Search for the cell housing the specified text and yield its [x, y] center coordinate. 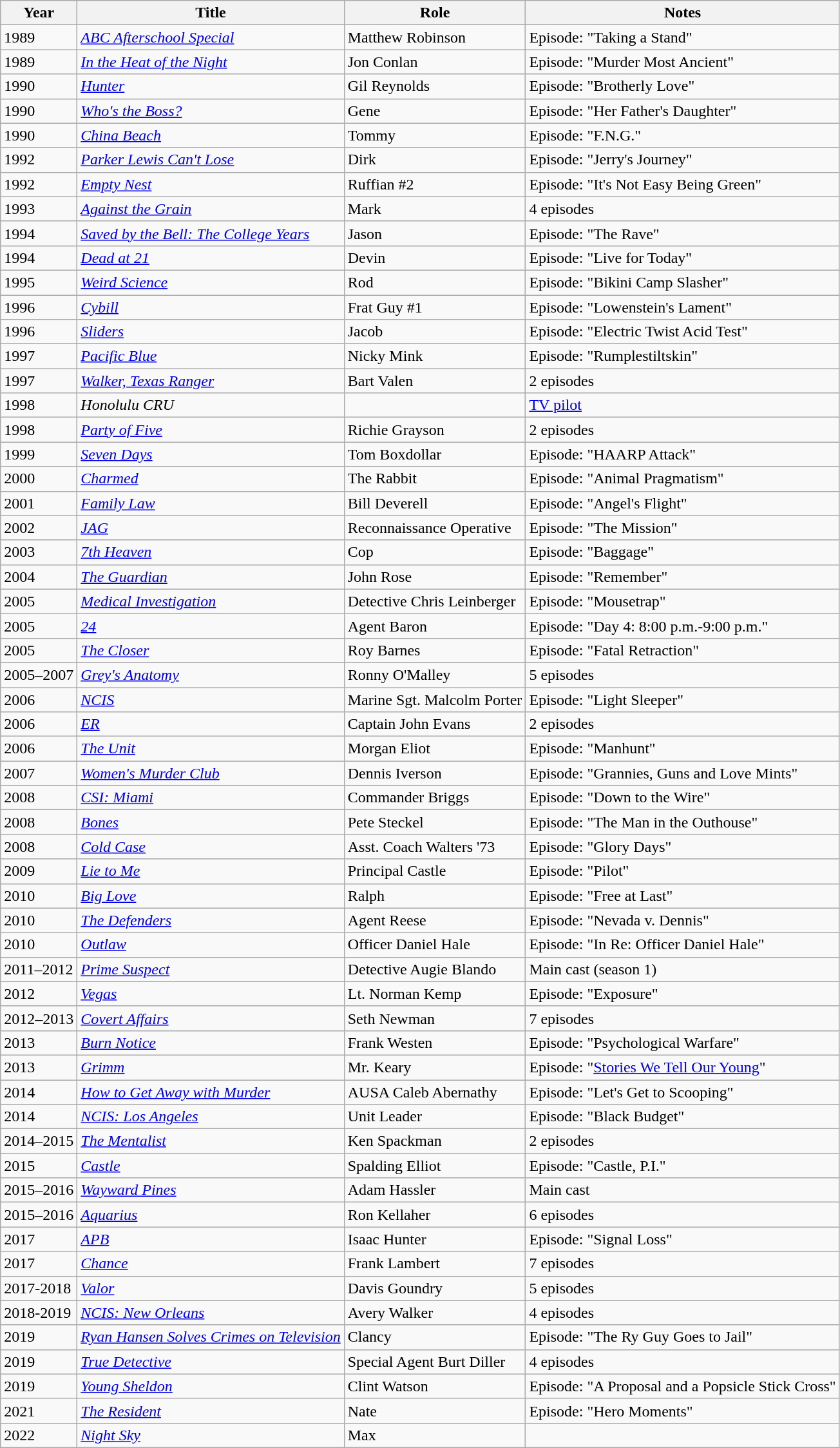
Episode: "In Re: Officer Daniel Hale" [683, 945]
Episode: "Signal Loss" [683, 1239]
Honolulu CRU [211, 405]
Episode: "Grannies, Guns and Love Mints" [683, 773]
Family Law [211, 503]
2017-2018 [39, 1288]
Bart Valen [435, 381]
Devin [435, 258]
Title [211, 13]
Unit Leader [435, 1117]
Tommy [435, 135]
Principal Castle [435, 871]
Max [435, 1435]
Episode: "Bikini Camp Slasher" [683, 282]
Ken Spackman [435, 1141]
Parker Lewis Can't Lose [211, 160]
Clint Watson [435, 1386]
2014–2015 [39, 1141]
Mr. Keary [435, 1067]
Seth Newman [435, 1018]
1999 [39, 454]
Ryan Hansen Solves Crimes on Television [211, 1337]
Morgan Eliot [435, 749]
Ron Kellaher [435, 1215]
The Closer [211, 650]
7th Heaven [211, 552]
Episode: "Exposure" [683, 994]
Outlaw [211, 945]
Episode: "The Ry Guy Goes to Jail" [683, 1337]
Covert Affairs [211, 1018]
Episode: "Black Budget" [683, 1117]
Richie Grayson [435, 430]
Episode: "The Mission" [683, 528]
Ralph [435, 896]
Gene [435, 111]
NCIS: Los Angeles [211, 1117]
True Detective [211, 1362]
Episode: "Baggage" [683, 552]
NCIS [211, 699]
2018-2019 [39, 1313]
Bill Deverell [435, 503]
Ruffian #2 [435, 184]
2009 [39, 871]
Episode: "Fatal Retraction" [683, 650]
Dirk [435, 160]
Ronny O'Malley [435, 675]
The Rabbit [435, 479]
2015 [39, 1166]
Episode: "Nevada v. Dennis" [683, 920]
Episode: "Electric Twist Acid Test" [683, 332]
Episode: "Mousetrap" [683, 601]
Episode: "Brotherly Love" [683, 86]
The Guardian [211, 577]
Episode: "Manhunt" [683, 749]
Charmed [211, 479]
Jason [435, 233]
Burn Notice [211, 1043]
Pacific Blue [211, 356]
Empty Nest [211, 184]
2005–2007 [39, 675]
Main cast (season 1) [683, 969]
The Unit [211, 749]
The Defenders [211, 920]
Prime Suspect [211, 969]
Episode: "Castle, P.I." [683, 1166]
2002 [39, 528]
Episode: "Angel's Flight" [683, 503]
Rod [435, 282]
How to Get Away with Murder [211, 1092]
Hunter [211, 86]
Episode: "Murder Most Ancient" [683, 62]
Avery Walker [435, 1313]
2022 [39, 1435]
2012 [39, 994]
Episode: "Day 4: 8:00 p.m.-9:00 p.m." [683, 626]
24 [211, 626]
Lt. Norman Kemp [435, 994]
Gil Reynolds [435, 86]
Agent Reese [435, 920]
ER [211, 724]
Aquarius [211, 1215]
Weird Science [211, 282]
Saved by the Bell: The College Years [211, 233]
Tom Boxdollar [435, 454]
2003 [39, 552]
Pete Steckel [435, 822]
ABC Afterschool Special [211, 37]
1993 [39, 209]
Castle [211, 1166]
Episode: "It's Not Easy Being Green" [683, 184]
Detective Augie Blando [435, 969]
Detective Chris Leinberger [435, 601]
Dead at 21 [211, 258]
The Mentalist [211, 1141]
Episode: "Let's Get to Scooping" [683, 1092]
Walker, Texas Ranger [211, 381]
Episode: "Glory Days" [683, 847]
The Resident [211, 1411]
Notes [683, 13]
Bones [211, 822]
Marine Sgt. Malcolm Porter [435, 699]
Clancy [435, 1337]
In the Heat of the Night [211, 62]
Special Agent Burt Diller [435, 1362]
Episode: "Jerry's Journey" [683, 160]
Episode: "Stories We Tell Our Young" [683, 1067]
Party of Five [211, 430]
Asst. Coach Walters '73 [435, 847]
Seven Days [211, 454]
Main cast [683, 1190]
Commander Briggs [435, 798]
Medical Investigation [211, 601]
Captain John Evans [435, 724]
Cold Case [211, 847]
Episode: "Lowenstein's Lament" [683, 307]
John Rose [435, 577]
TV pilot [683, 405]
Cybill [211, 307]
Matthew Robinson [435, 37]
Against the Grain [211, 209]
Year [39, 13]
China Beach [211, 135]
Episode: "A Proposal and a Popsicle Stick Cross" [683, 1386]
APB [211, 1239]
Nate [435, 1411]
Nicky Mink [435, 356]
2004 [39, 577]
Episode: "Taking a Stand" [683, 37]
Episode: "Free at Last" [683, 896]
2001 [39, 503]
Episode: "Down to the Wire" [683, 798]
Episode: "Animal Pragmatism" [683, 479]
Vegas [211, 994]
NCIS: New Orleans [211, 1313]
Grimm [211, 1067]
Isaac Hunter [435, 1239]
Frat Guy #1 [435, 307]
Grey's Anatomy [211, 675]
Role [435, 13]
Mark [435, 209]
Jacob [435, 332]
Episode: "HAARP Attack" [683, 454]
Episode: "F.N.G." [683, 135]
Chance [211, 1264]
Episode: "Her Father's Daughter" [683, 111]
Episode: "Psychological Warfare" [683, 1043]
Davis Goundry [435, 1288]
Wayward Pines [211, 1190]
6 episodes [683, 1215]
Cop [435, 552]
JAG [211, 528]
2011–2012 [39, 969]
Frank Lambert [435, 1264]
Lie to Me [211, 871]
Frank Westen [435, 1043]
Big Love [211, 896]
Women's Murder Club [211, 773]
Night Sky [211, 1435]
Jon Conlan [435, 62]
Reconnaissance Operative [435, 528]
Young Sheldon [211, 1386]
Spalding Elliot [435, 1166]
Episode: "Rumplestiltskin" [683, 356]
AUSA Caleb Abernathy [435, 1092]
Officer Daniel Hale [435, 945]
CSI: Miami [211, 798]
Who's the Boss? [211, 111]
Episode: "The Man in the Outhouse" [683, 822]
Agent Baron [435, 626]
2012–2013 [39, 1018]
Episode: "Hero Moments" [683, 1411]
Episode: "Remember" [683, 577]
2007 [39, 773]
Adam Hassler [435, 1190]
Dennis Iverson [435, 773]
Sliders [211, 332]
Episode: "Pilot" [683, 871]
Valor [211, 1288]
1995 [39, 282]
2021 [39, 1411]
Roy Barnes [435, 650]
Episode: "Light Sleeper" [683, 699]
Episode: "Live for Today" [683, 258]
2000 [39, 479]
Episode: "The Rave" [683, 233]
